Search for the cell housing the specified text and yield its (X, Y) center coordinate. 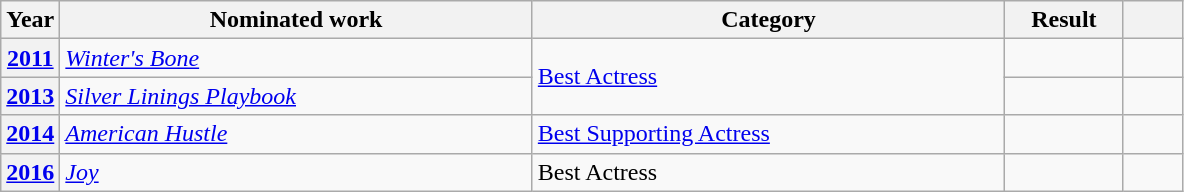
2014 (30, 134)
Nominated work (296, 20)
Category (768, 20)
Joy (296, 172)
Winter's Bone (296, 58)
2011 (30, 58)
2016 (30, 172)
American Hustle (296, 134)
Best Supporting Actress (768, 134)
Result (1064, 20)
Year (30, 20)
2013 (30, 96)
Silver Linings Playbook (296, 96)
